Determine the (x, y) coordinate at the center of the cell enclosing the given text.  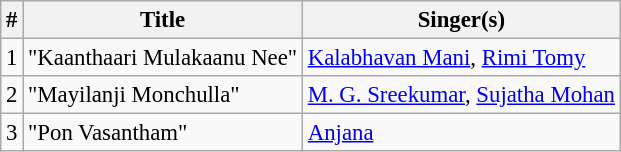
Kalabhavan Mani, Rimi Tomy (461, 58)
Anjana (461, 133)
M. G. Sreekumar, Sujatha Mohan (461, 95)
"Mayilanji Monchulla" (163, 95)
2 (12, 95)
3 (12, 133)
1 (12, 58)
"Pon Vasantham" (163, 133)
"Kaanthaari Mulakaanu Nee" (163, 58)
Title (163, 20)
# (12, 20)
Singer(s) (461, 20)
